Determine the (x, y) coordinate at the center of the cell enclosing the given text.  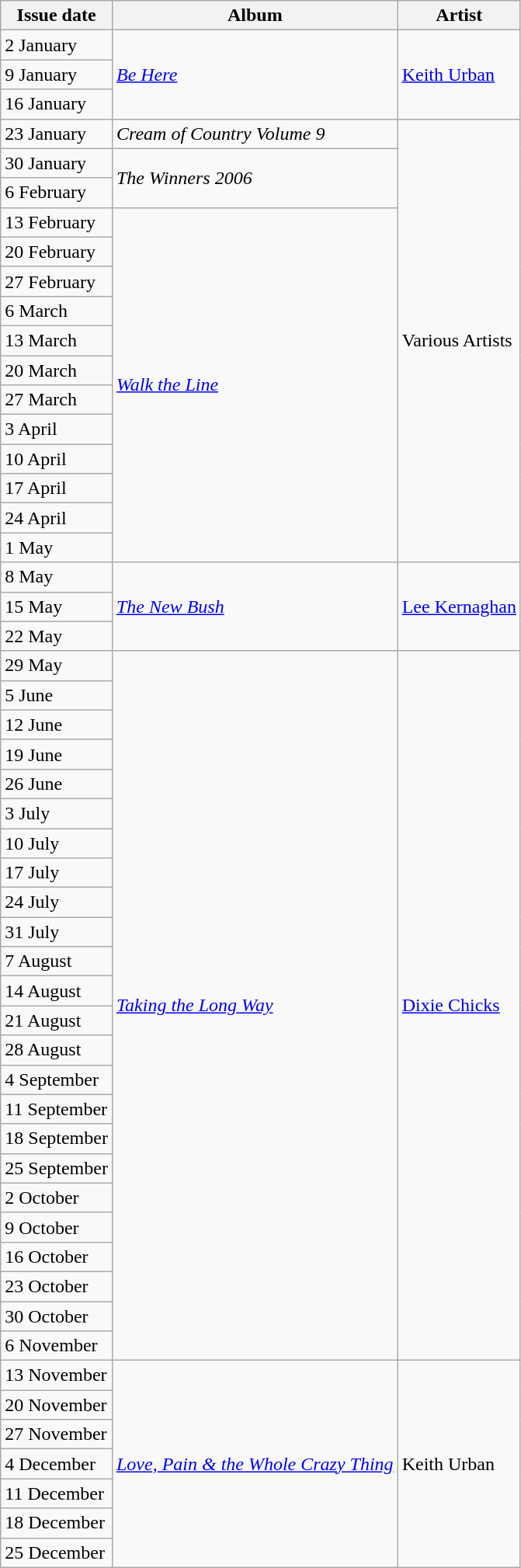
The Winners 2006 (255, 178)
12 June (57, 725)
13 February (57, 222)
Album (255, 16)
3 July (57, 813)
4 September (57, 1080)
22 May (57, 636)
6 November (57, 1346)
1 May (57, 548)
9 October (57, 1227)
30 October (57, 1316)
23 January (57, 134)
Taking the Long Way (255, 1006)
29 May (57, 666)
Lee Kernaghan (459, 607)
14 August (57, 991)
24 April (57, 518)
2 October (57, 1198)
Walk the Line (255, 385)
Cream of Country Volume 9 (255, 134)
16 October (57, 1257)
30 January (57, 163)
8 May (57, 577)
17 April (57, 488)
10 July (57, 843)
7 August (57, 961)
6 March (57, 311)
15 May (57, 607)
Love, Pain & the Whole Crazy Thing (255, 1464)
10 April (57, 459)
The New Bush (255, 607)
Artist (459, 16)
20 November (57, 1405)
24 July (57, 902)
6 February (57, 193)
11 December (57, 1493)
26 June (57, 784)
2 January (57, 45)
Various Artists (459, 340)
21 August (57, 1020)
13 March (57, 340)
11 September (57, 1109)
25 September (57, 1168)
Issue date (57, 16)
5 June (57, 695)
16 January (57, 104)
27 March (57, 400)
31 July (57, 932)
28 August (57, 1050)
Be Here (255, 75)
18 December (57, 1523)
13 November (57, 1375)
25 December (57, 1552)
19 June (57, 754)
4 December (57, 1464)
9 January (57, 75)
17 July (57, 873)
27 February (57, 281)
23 October (57, 1286)
Dixie Chicks (459, 1006)
20 March (57, 370)
27 November (57, 1434)
20 February (57, 252)
3 April (57, 429)
18 September (57, 1139)
